Search for the cell housing the specified text and yield its (x, y) center coordinate. 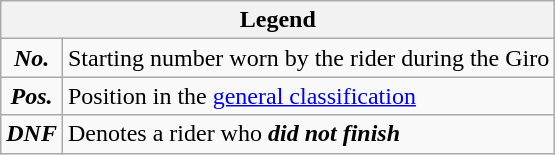
Legend (278, 20)
No. (32, 58)
Denotes a rider who did not finish (308, 134)
DNF (32, 134)
Position in the general classification (308, 96)
Starting number worn by the rider during the Giro (308, 58)
Pos. (32, 96)
